For the text-containing cell, return its midpoint in (X, Y) coordinate format. 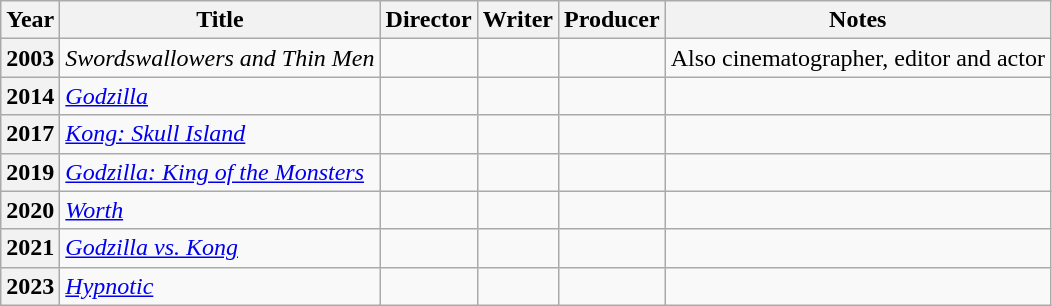
Worth (220, 210)
2023 (30, 286)
2019 (30, 172)
Godzilla vs. Kong (220, 248)
2014 (30, 96)
2003 (30, 58)
Director (428, 20)
Kong: Skull Island (220, 134)
Swordswallowers and Thin Men (220, 58)
Godzilla: King of the Monsters (220, 172)
Hypnotic (220, 286)
Notes (858, 20)
Godzilla (220, 96)
Also cinematographer, editor and actor (858, 58)
Year (30, 20)
Writer (518, 20)
2017 (30, 134)
Title (220, 20)
2021 (30, 248)
2020 (30, 210)
Producer (612, 20)
